Determine the (X, Y) coordinate at the center of the cell enclosing the given text.  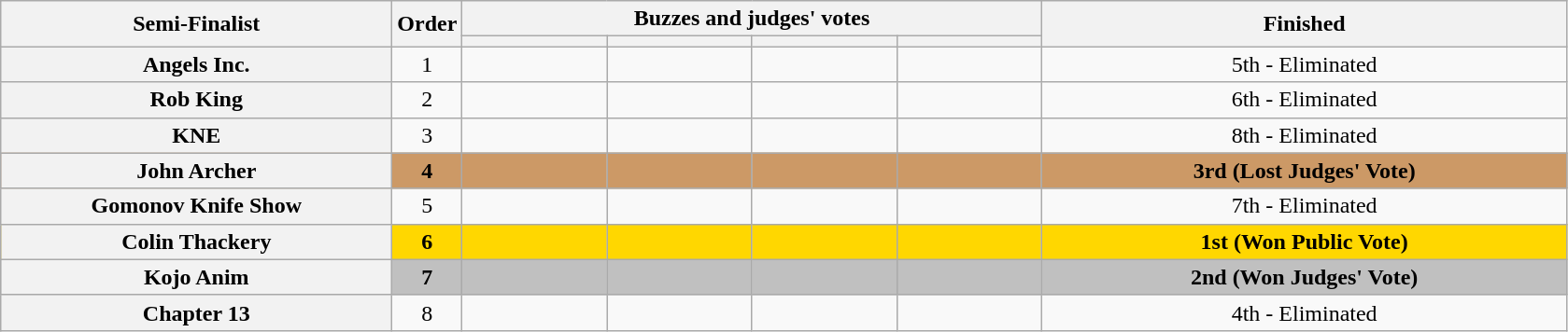
3rd (Lost Judges' Vote) (1304, 171)
5 (428, 206)
1 (428, 64)
6 (428, 242)
Finished (1304, 24)
Buzzes and judges' votes (752, 19)
Gomonov Knife Show (196, 206)
2 (428, 100)
8 (428, 312)
John Archer (196, 171)
7th - Eliminated (1304, 206)
6th - Eliminated (1304, 100)
1st (Won Public Vote) (1304, 242)
Colin Thackery (196, 242)
KNE (196, 135)
2nd (Won Judges' Vote) (1304, 277)
7 (428, 277)
Kojo Anim (196, 277)
Rob King (196, 100)
Order (428, 24)
Semi-Finalist (196, 24)
Chapter 13 (196, 312)
3 (428, 135)
4 (428, 171)
5th - Eliminated (1304, 64)
4th - Eliminated (1304, 312)
Angels Inc. (196, 64)
8th - Eliminated (1304, 135)
